Find where the given text appears and provide that cell's center as [X, Y] coordinate. 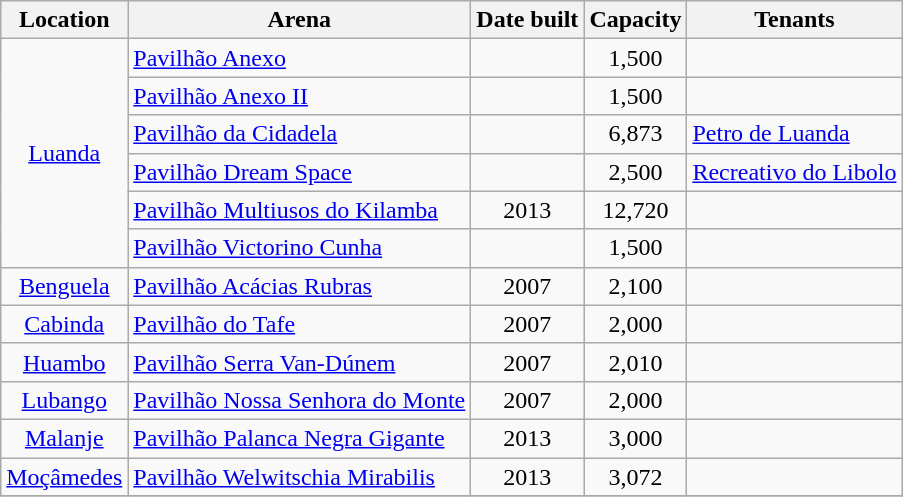
Arena [300, 20]
2,500 [636, 172]
Luanda [64, 153]
12,720 [636, 210]
Cabinda [64, 324]
2,100 [636, 286]
Pavilhão do Tafe [300, 324]
Pavilhão Serra Van-Dúnem [300, 362]
Pavilhão Palanca Negra Gigante [300, 438]
3,000 [636, 438]
Huambo [64, 362]
Pavilhão Nossa Senhora do Monte [300, 400]
Pavilhão Dream Space [300, 172]
Pavilhão da Cidadela [300, 134]
Pavilhão Welwitschia Mirabilis [300, 477]
Date built [528, 20]
Malanje [64, 438]
3,072 [636, 477]
Tenants [794, 20]
Pavilhão Anexo II [300, 96]
Pavilhão Acácias Rubras [300, 286]
Moçâmedes [64, 477]
2,010 [636, 362]
Capacity [636, 20]
Location [64, 20]
Pavilhão Victorino Cunha [300, 248]
Lubango [64, 400]
Benguela [64, 286]
Petro de Luanda [794, 134]
6,873 [636, 134]
Pavilhão Anexo [300, 58]
Recreativo do Libolo [794, 172]
Pavilhão Multiusos do Kilamba [300, 210]
